Locate the cell with the specified text and output its [x, y] center coordinate. 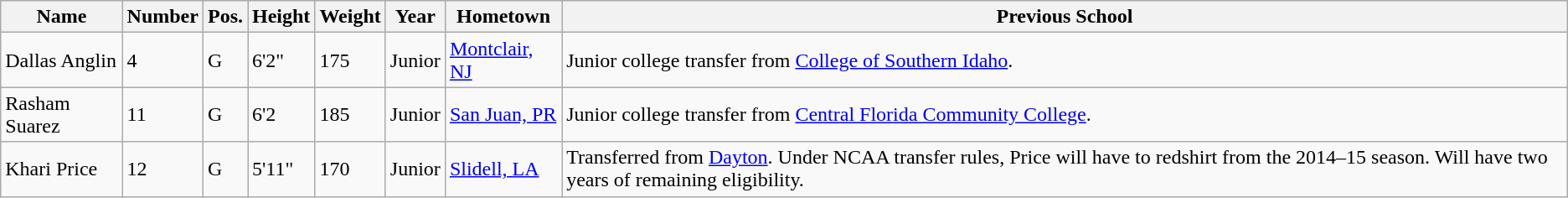
6'2" [281, 60]
5'11" [281, 169]
Weight [350, 17]
185 [350, 114]
Hometown [503, 17]
Year [415, 17]
Height [281, 17]
6'2 [281, 114]
Number [162, 17]
11 [162, 114]
Pos. [224, 17]
San Juan, PR [503, 114]
Montclair, NJ [503, 60]
Khari Price [62, 169]
Slidell, LA [503, 169]
4 [162, 60]
12 [162, 169]
Junior college transfer from Central Florida Community College. [1065, 114]
Junior college transfer from College of Southern Idaho. [1065, 60]
175 [350, 60]
170 [350, 169]
Dallas Anglin [62, 60]
Name [62, 17]
Previous School [1065, 17]
Rasham Suarez [62, 114]
